From the cell containing the given text, extract its center point as (X, Y) coordinate. 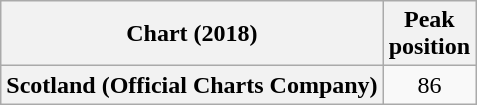
86 (429, 85)
Scotland (Official Charts Company) (192, 85)
Chart (2018) (192, 34)
Peakposition (429, 34)
